Search for the cell housing the specified text and yield its (x, y) center coordinate. 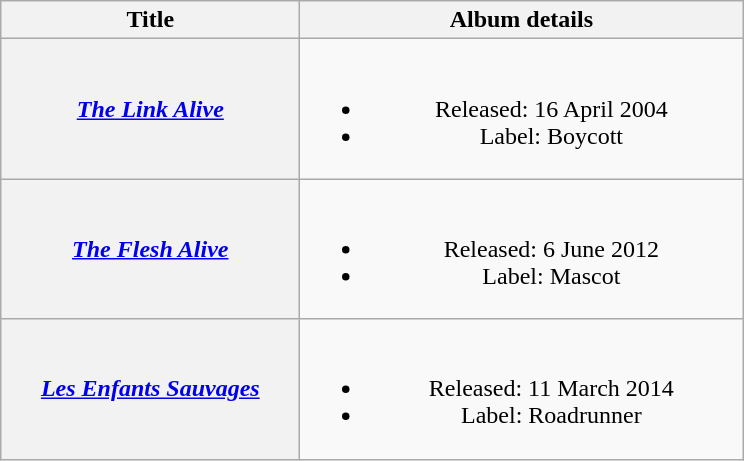
Title (150, 20)
Les Enfants Sauvages (150, 389)
The Flesh Alive (150, 249)
Released: 11 March 2014Label: Roadrunner (522, 389)
The Link Alive (150, 109)
Released: 6 June 2012Label: Mascot (522, 249)
Released: 16 April 2004Label: Boycott (522, 109)
Album details (522, 20)
